Pinpoint the cell where the given text exists, returning its [X, Y] midpoint coordinate. 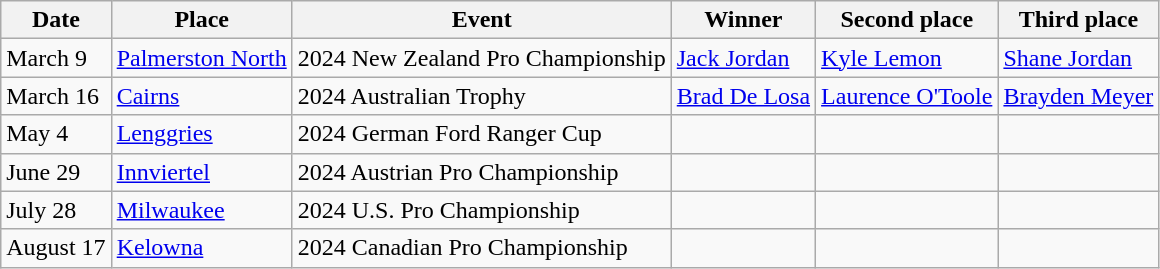
March 16 [56, 96]
August 17 [56, 248]
Brad De Losa [743, 96]
Cairns [202, 96]
Brayden Meyer [1078, 96]
2024 Australian Trophy [482, 96]
2024 German Ford Ranger Cup [482, 134]
Kelowna [202, 248]
2024 New Zealand Pro Championship [482, 58]
Second place [907, 20]
2024 Austrian Pro Championship [482, 172]
Milwaukee [202, 210]
Jack Jordan [743, 58]
Palmerston North [202, 58]
2024 Canadian Pro Championship [482, 248]
June 29 [56, 172]
Place [202, 20]
Date [56, 20]
2024 U.S. Pro Championship [482, 210]
Laurence O'Toole [907, 96]
March 9 [56, 58]
July 28 [56, 210]
Shane Jordan [1078, 58]
Event [482, 20]
Innviertel [202, 172]
May 4 [56, 134]
Lenggries [202, 134]
Kyle Lemon [907, 58]
Winner [743, 20]
Third place [1078, 20]
